Return (X, Y) of the center of cell containing provided text 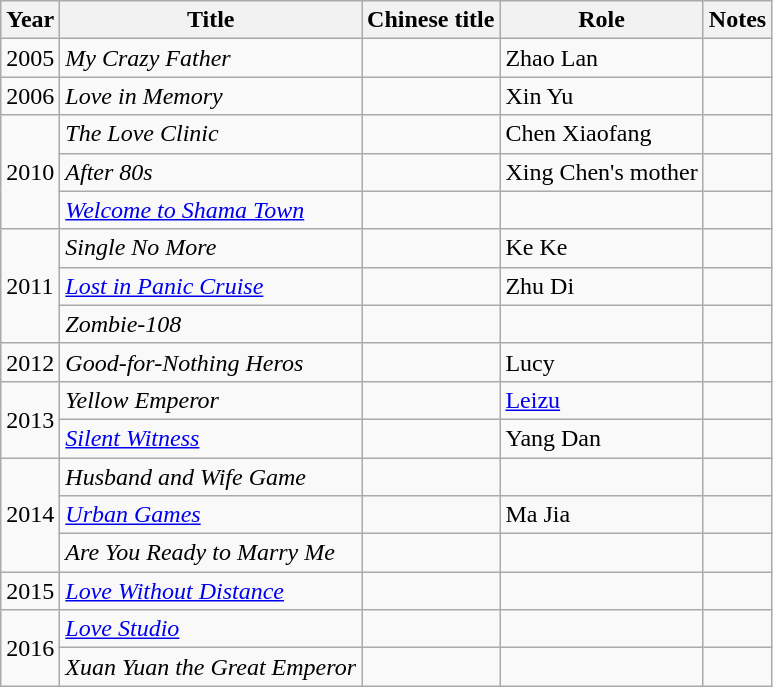
Silent Witness (211, 438)
2013 (30, 419)
2005 (30, 58)
Zombie-108 (211, 324)
Year (30, 20)
Zhu Di (602, 286)
Role (602, 20)
2012 (30, 362)
2014 (30, 515)
Chen Xiaofang (602, 134)
Title (211, 20)
After 80s (211, 172)
Love in Memory (211, 96)
Welcome to Shama Town (211, 210)
Zhao Lan (602, 58)
Yellow Emperor (211, 400)
Ma Jia (602, 515)
Lucy (602, 362)
Single No More (211, 248)
Urban Games (211, 515)
Xing Chen's mother (602, 172)
Love Studio (211, 629)
Husband and Wife Game (211, 477)
Yang Dan (602, 438)
2016 (30, 648)
Notes (737, 20)
Leizu (602, 400)
Love Without Distance (211, 591)
Good-for-Nothing Heros (211, 362)
My Crazy Father (211, 58)
Xin Yu (602, 96)
Xuan Yuan the Great Emperor (211, 667)
Chinese title (431, 20)
Are You Ready to Marry Me (211, 553)
2011 (30, 286)
Ke Ke (602, 248)
2010 (30, 172)
Lost in Panic Cruise (211, 286)
The Love Clinic (211, 134)
2006 (30, 96)
2015 (30, 591)
